Find where the given text appears and provide that cell's center as [x, y] coordinate. 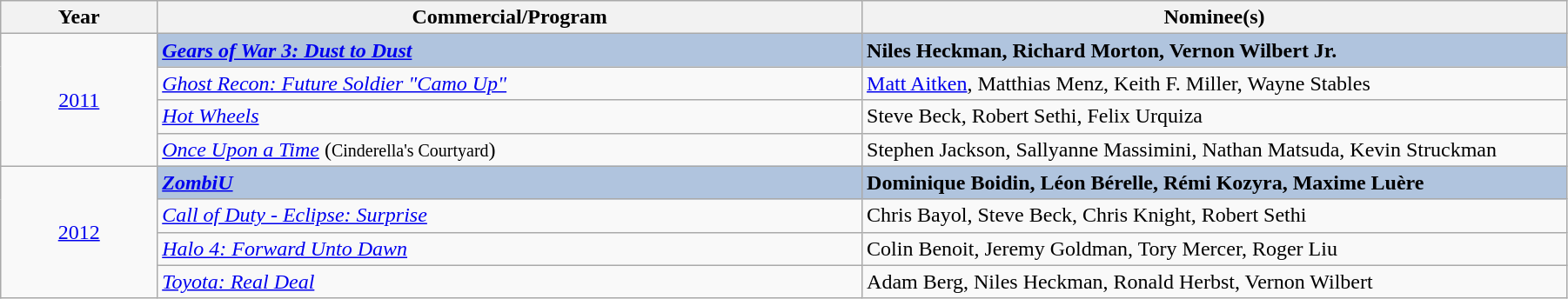
Stephen Jackson, Sallyanne Massimini, Nathan Matsuda, Kevin Struckman [1215, 149]
ZombiU [510, 183]
Ghost Recon: Future Soldier "Camo Up" [510, 83]
Matt Aitken, Matthias Menz, Keith F. Miller, Wayne Stables [1215, 83]
Gears of War 3: Dust to Dust [510, 50]
Hot Wheels [510, 116]
Nominee(s) [1215, 17]
2011 [79, 100]
Year [79, 17]
Niles Heckman, Richard Morton, Vernon Wilbert Jr. [1215, 50]
2012 [79, 232]
Adam Berg, Niles Heckman, Ronald Herbst, Vernon Wilbert [1215, 282]
Halo 4: Forward Unto Dawn [510, 249]
Commercial/Program [510, 17]
Colin Benoit, Jeremy Goldman, Tory Mercer, Roger Liu [1215, 249]
Steve Beck, Robert Sethi, Felix Urquiza [1215, 116]
Chris Bayol, Steve Beck, Chris Knight, Robert Sethi [1215, 216]
Once Upon a Time (Cinderella's Courtyard) [510, 149]
Dominique Boidin, Léon Bérelle, Rémi Kozyra, Maxime Luère [1215, 183]
Call of Duty - Eclipse: Surprise [510, 216]
Toyota: Real Deal [510, 282]
